Return (X, Y) of the center of cell containing provided text 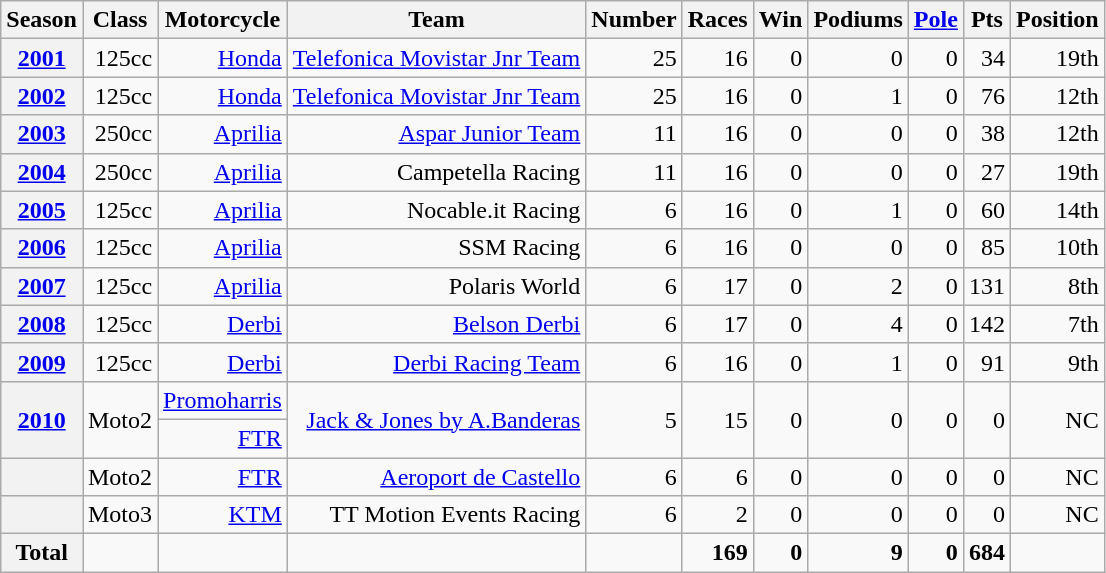
Season (42, 20)
142 (986, 324)
60 (986, 210)
Campetella Racing (436, 172)
Moto3 (120, 515)
Aeroport de Castello (436, 477)
Jack & Jones by A.Banderas (436, 419)
27 (986, 172)
Pole (936, 20)
2005 (42, 210)
8th (1057, 286)
Position (1057, 20)
2006 (42, 248)
2002 (42, 96)
76 (986, 96)
5 (634, 419)
2001 (42, 58)
Derbi Racing Team (436, 362)
15 (718, 419)
169 (718, 553)
Podiums (858, 20)
Races (718, 20)
SSM Racing (436, 248)
Total (42, 553)
85 (986, 248)
Class (120, 20)
9th (1057, 362)
KTM (223, 515)
Promoharris (223, 400)
Belson Derbi (436, 324)
Pts (986, 20)
91 (986, 362)
Nocable.it Racing (436, 210)
Motorcycle (223, 20)
34 (986, 58)
TT Motion Events Racing (436, 515)
9 (858, 553)
684 (986, 553)
2007 (42, 286)
2004 (42, 172)
7th (1057, 324)
Team (436, 20)
38 (986, 134)
Aspar Junior Team (436, 134)
2009 (42, 362)
131 (986, 286)
Number (634, 20)
4 (858, 324)
Polaris World (436, 286)
2003 (42, 134)
Win (780, 20)
14th (1057, 210)
2008 (42, 324)
10th (1057, 248)
2010 (42, 419)
